Extract the (X, Y) coordinate from the center of the cell holding the provided text.  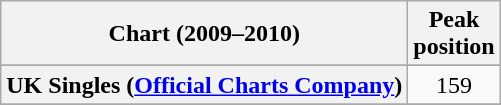
Peakposition (454, 34)
UK Singles (Official Charts Company) (204, 85)
159 (454, 85)
Chart (2009–2010) (204, 34)
